Identify which cell holds the provided text, then report its [X, Y] central coordinate. 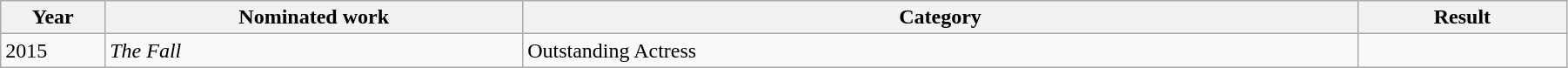
Result [1462, 17]
2015 [53, 51]
The Fall [314, 51]
Outstanding Actress [941, 51]
Year [53, 17]
Category [941, 17]
Nominated work [314, 17]
